For the text-containing cell, return its midpoint in [X, Y] coordinate format. 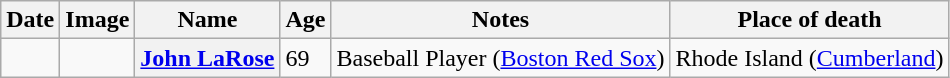
Notes [500, 20]
Name [208, 20]
Baseball Player (Boston Red Sox) [500, 58]
Date [30, 20]
Rhode Island (Cumberland) [810, 58]
69 [306, 58]
Age [306, 20]
John LaRose [208, 58]
Place of death [810, 20]
Image [98, 20]
